Determine the [x, y] coordinate at the center of the cell enclosing the given text.  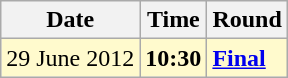
Date [70, 20]
Final [247, 58]
Time [174, 20]
10:30 [174, 58]
Round [247, 20]
29 June 2012 [70, 58]
